Return the [x, y] coordinate for the center point of the cell that contains the specified text.  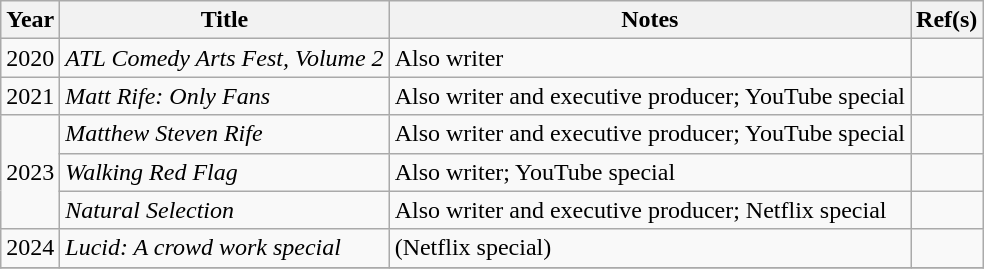
Natural Selection [224, 210]
Title [224, 20]
2021 [30, 96]
Lucid: A crowd work special [224, 248]
Walking Red Flag [224, 172]
Matthew Steven Rife [224, 134]
Also writer [650, 58]
2020 [30, 58]
2024 [30, 248]
ATL Comedy Arts Fest, Volume 2 [224, 58]
(Netflix special) [650, 248]
Ref(s) [947, 20]
2023 [30, 172]
Also writer; YouTube special [650, 172]
Year [30, 20]
Notes [650, 20]
Also writer and executive producer; Netflix special [650, 210]
Matt Rife: Only Fans [224, 96]
